Capture the cell that displays the provided text and extract its [X, Y] central coordinate. 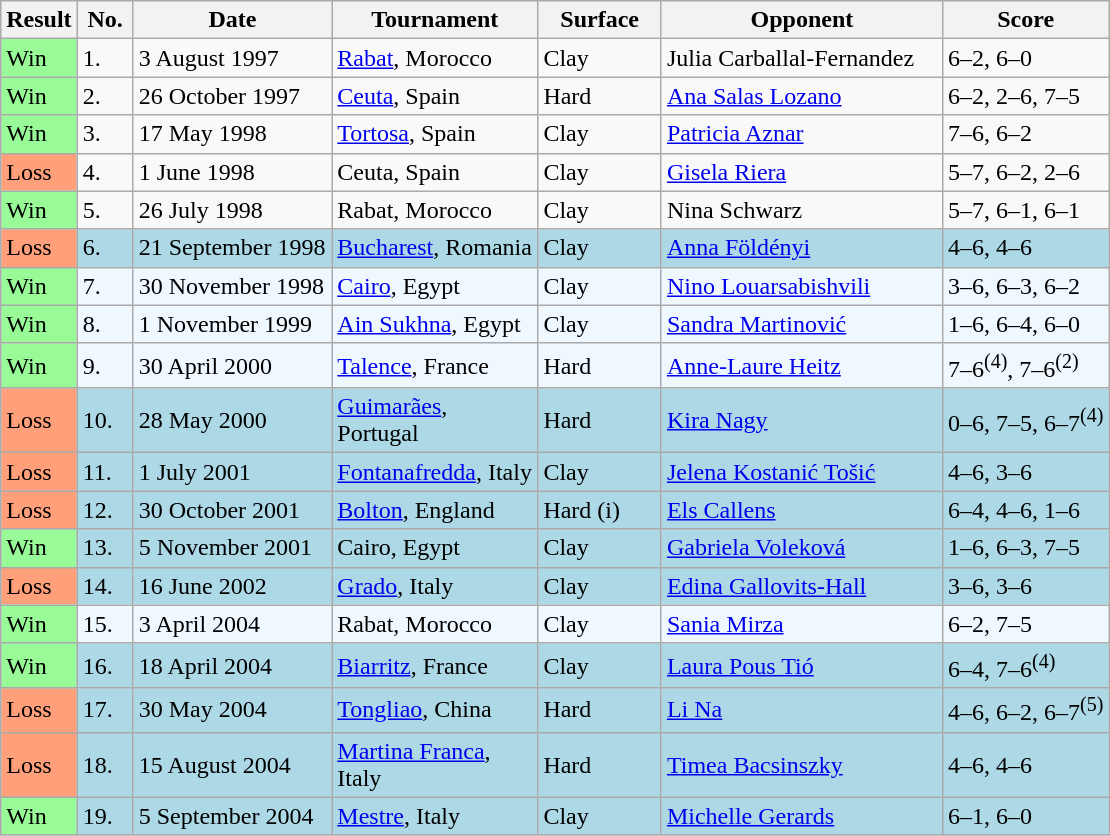
Anna Földényi [802, 248]
4. [105, 172]
Tortosa, Spain [435, 134]
21 September 1998 [232, 248]
6–4, 4–6, 1–6 [1025, 510]
Biarritz, France [435, 666]
30 May 2004 [232, 710]
Score [1025, 20]
8. [105, 324]
30 October 2001 [232, 510]
6–2, 7–5 [1025, 624]
1 June 1998 [232, 172]
5–7, 6–1, 6–1 [1025, 210]
5–7, 6–2, 2–6 [1025, 172]
Talence, France [435, 366]
0–6, 7–5, 6–7(4) [1025, 420]
Julia Carballal-Fernandez [802, 58]
7–6, 6–2 [1025, 134]
2. [105, 96]
Li Na [802, 710]
7. [105, 286]
18. [105, 764]
Ain Sukhna, Egypt [435, 324]
13. [105, 548]
No. [105, 20]
30 November 1998 [232, 286]
16. [105, 666]
15. [105, 624]
19. [105, 816]
26 July 1998 [232, 210]
Mestre, Italy [435, 816]
26 October 1997 [232, 96]
Bucharest, Romania [435, 248]
4–6, 6–2, 6–7(5) [1025, 710]
7–6(4), 7–6(2) [1025, 366]
Ana Salas Lozano [802, 96]
11. [105, 472]
Date [232, 20]
Gisela Riera [802, 172]
Gabriela Voleková [802, 548]
1–6, 6–3, 7–5 [1025, 548]
Nina Schwarz [802, 210]
1 July 2001 [232, 472]
5 September 2004 [232, 816]
30 April 2000 [232, 366]
6–1, 6–0 [1025, 816]
Martina Franca, Italy [435, 764]
3 April 2004 [232, 624]
Fontanafredda, Italy [435, 472]
3–6, 3–6 [1025, 586]
Opponent [802, 20]
Laura Pous Tió [802, 666]
Bolton, England [435, 510]
Timea Bacsinszky [802, 764]
Hard (i) [600, 510]
Edina Gallovits-Hall [802, 586]
10. [105, 420]
28 May 2000 [232, 420]
17. [105, 710]
Jelena Kostanić Tošić [802, 472]
Surface [600, 20]
14. [105, 586]
18 April 2004 [232, 666]
6. [105, 248]
12. [105, 510]
Grado, Italy [435, 586]
9. [105, 366]
4–6, 3–6 [1025, 472]
1 November 1999 [232, 324]
Anne-Laure Heitz [802, 366]
Kira Nagy [802, 420]
Guimarães, Portugal [435, 420]
3. [105, 134]
Sandra Martinović [802, 324]
5. [105, 210]
5 November 2001 [232, 548]
Patricia Aznar [802, 134]
Nino Louarsabishvili [802, 286]
3–6, 6–3, 6–2 [1025, 286]
Tongliao, China [435, 710]
1–6, 6–4, 6–0 [1025, 324]
Result [39, 20]
15 August 2004 [232, 764]
17 May 1998 [232, 134]
Sania Mirza [802, 624]
6–4, 7–6(4) [1025, 666]
1. [105, 58]
Tournament [435, 20]
Els Callens [802, 510]
16 June 2002 [232, 586]
6–2, 2–6, 7–5 [1025, 96]
Michelle Gerards [802, 816]
6–2, 6–0 [1025, 58]
3 August 1997 [232, 58]
